From the cell containing the given text, extract its center point as (X, Y) coordinate. 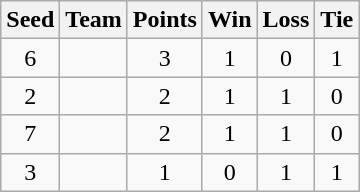
6 (30, 58)
Loss (286, 20)
Win (230, 20)
Tie (337, 20)
7 (30, 134)
Team (94, 20)
Seed (30, 20)
Points (164, 20)
